Return the [x, y] coordinate for the center point of the cell that contains the specified text.  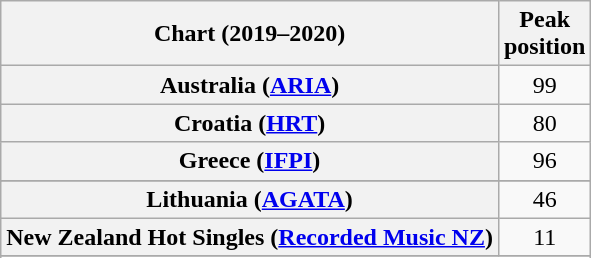
96 [544, 161]
Lithuania (AGATA) [250, 199]
Croatia (HRT) [250, 123]
Chart (2019–2020) [250, 34]
Greece (IFPI) [250, 161]
New Zealand Hot Singles (Recorded Music NZ) [250, 237]
99 [544, 85]
Australia (ARIA) [250, 85]
Peakposition [544, 34]
80 [544, 123]
46 [544, 199]
11 [544, 237]
